Locate the cell with the specified text and output its [X, Y] center coordinate. 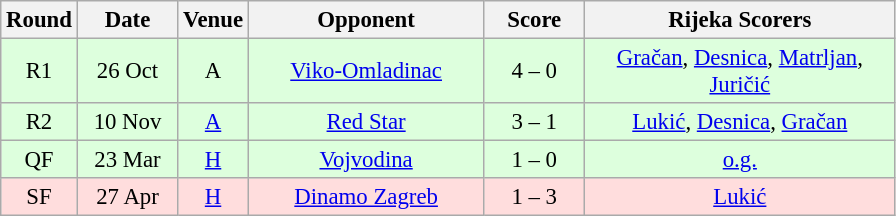
R1 [39, 72]
Lukić, Desnica, Gračan [740, 122]
1 – 0 [534, 160]
27 Apr [128, 197]
26 Oct [128, 72]
Opponent [366, 20]
Red Star [366, 122]
3 – 1 [534, 122]
QF [39, 160]
Round [39, 20]
Venue [214, 20]
Score [534, 20]
SF [39, 197]
Vojvodina [366, 160]
Dinamo Zagreb [366, 197]
o.g. [740, 160]
Lukić [740, 197]
10 Nov [128, 122]
23 Mar [128, 160]
4 – 0 [534, 72]
Date [128, 20]
1 – 3 [534, 197]
Rijeka Scorers [740, 20]
R2 [39, 122]
Viko-Omladinac [366, 72]
Gračan, Desnica, Matrljan, Juričić [740, 72]
